Scan for the cell matching the given text and deliver its [x, y] coordinate at center. 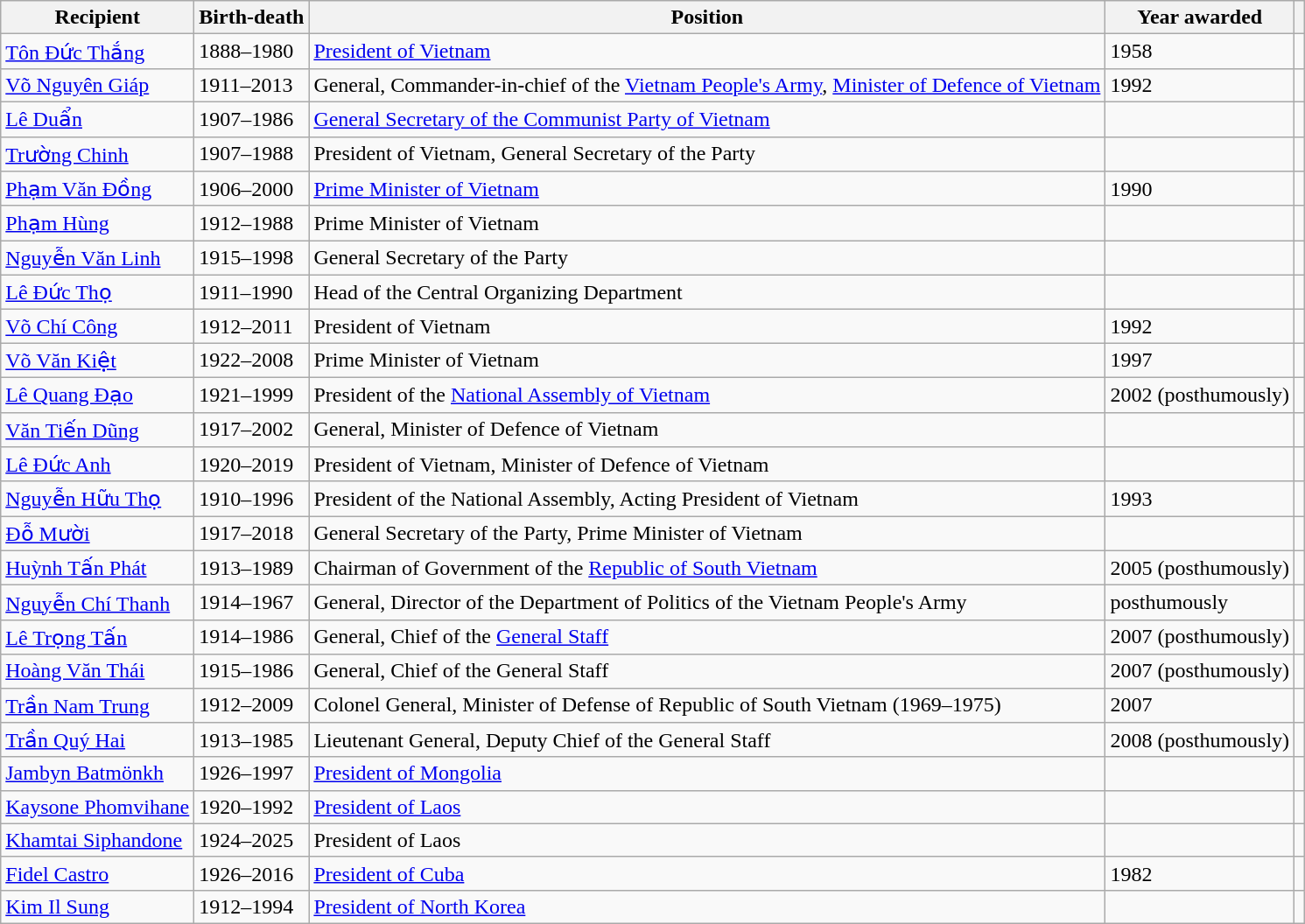
Birth-death [252, 17]
1917–2018 [252, 534]
1920–1992 [252, 807]
Position [707, 17]
General Secretary of the Party [707, 258]
Hoàng Văn Thái [98, 671]
1914–1967 [252, 603]
Fidel Castro [98, 873]
2007 [1200, 705]
Đỗ Mười [98, 534]
General Secretary of the Party, Prime Minister of Vietnam [707, 534]
1997 [1200, 360]
President of the National Assembly of Vietnam [707, 395]
Nguyễn Hữu Thọ [98, 499]
1990 [1200, 189]
Lê Đức Thọ [98, 292]
1910–1996 [252, 499]
President of Vietnam, General Secretary of the Party [707, 154]
1915–1986 [252, 671]
1915–1998 [252, 258]
1913–1985 [252, 740]
1958 [1200, 52]
General, Minister of Defence of Vietnam [707, 430]
1907–1986 [252, 119]
Lê Duẩn [98, 119]
Lê Đức Anh [98, 465]
Lê Quang Đạo [98, 395]
1982 [1200, 873]
1914–1986 [252, 637]
1924–2025 [252, 840]
President of Mongolia [707, 773]
Lieutenant General, Deputy Chief of the General Staff [707, 740]
President of the National Assembly, Acting President of Vietnam [707, 499]
General Secretary of the Communist Party of Vietnam [707, 119]
Chairman of Government of the Republic of South Vietnam [707, 568]
Kaysone Phomvihane [98, 807]
2002 (posthumously) [1200, 395]
Võ Chí Công [98, 326]
Huỳnh Tấn Phát [98, 568]
Kim Il Sung [98, 906]
President of North Korea [707, 906]
1926–2016 [252, 873]
Head of the Central Organizing Department [707, 292]
1922–2008 [252, 360]
1926–1997 [252, 773]
1912–2009 [252, 705]
Nguyễn Chí Thanh [98, 603]
Colonel General, Minister of Defense of Republic of South Vietnam (1969–1975) [707, 705]
Jambyn Batmönkh [98, 773]
1917–2002 [252, 430]
1911–1990 [252, 292]
Nguyễn Văn Linh [98, 258]
1911–2013 [252, 85]
Võ Văn Kiệt [98, 360]
Lê Trọng Tấn [98, 637]
Khamtai Siphandone [98, 840]
Phạm Hùng [98, 223]
1912–1988 [252, 223]
posthumously [1200, 603]
1907–1988 [252, 154]
Tôn Đức Thắng [98, 52]
Phạm Văn Đồng [98, 189]
President of Vietnam, Minister of Defence of Vietnam [707, 465]
1912–2011 [252, 326]
1906–2000 [252, 189]
1888–1980 [252, 52]
Văn Tiến Dũng [98, 430]
Year awarded [1200, 17]
Recipient [98, 17]
Trần Quý Hai [98, 740]
1993 [1200, 499]
1920–2019 [252, 465]
2008 (posthumously) [1200, 740]
2005 (posthumously) [1200, 568]
General, Director of the Department of Politics of the Vietnam People's Army [707, 603]
1912–1994 [252, 906]
Trường Chinh [98, 154]
Trần Nam Trung [98, 705]
1913–1989 [252, 568]
1921–1999 [252, 395]
Võ Nguyên Giáp [98, 85]
President of Cuba [707, 873]
General, Commander-in-chief of the Vietnam People's Army, Minister of Defence of Vietnam [707, 85]
